Capture the cell that displays the provided text and extract its [x, y] central coordinate. 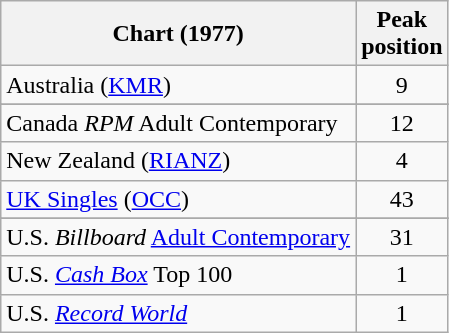
U.S. Record World [178, 313]
12 [402, 123]
4 [402, 161]
Australia (KMR) [178, 85]
New Zealand (RIANZ) [178, 161]
31 [402, 237]
Chart (1977) [178, 34]
9 [402, 85]
UK Singles (OCC) [178, 199]
43 [402, 199]
Canada RPM Adult Contemporary [178, 123]
U.S. Cash Box Top 100 [178, 275]
U.S. Billboard Adult Contemporary [178, 237]
Peakposition [402, 34]
